Search for the cell housing the specified text and yield its (x, y) center coordinate. 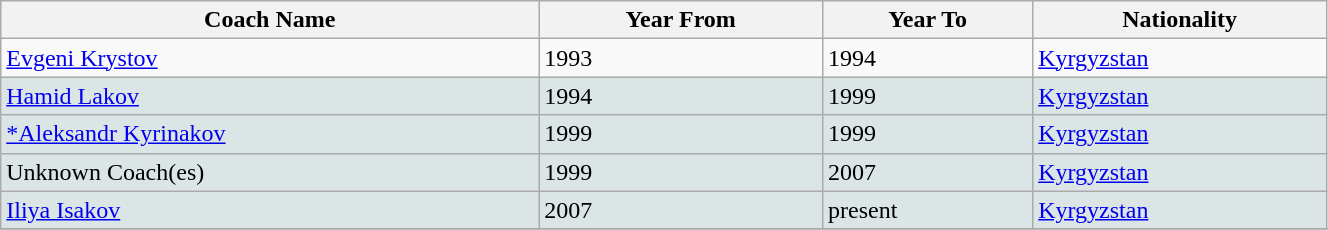
Evgeni Krystov (270, 58)
Year To (928, 20)
Year From (681, 20)
Nationality (1180, 20)
Hamid Lakov (270, 96)
Coach Name (270, 20)
present (928, 210)
*Aleksandr Kyrinakov (270, 134)
Iliya Isakov (270, 210)
Unknown Coach(es) (270, 172)
1993 (681, 58)
